Return the [X, Y] coordinate for the center point of the cell that contains the specified text.  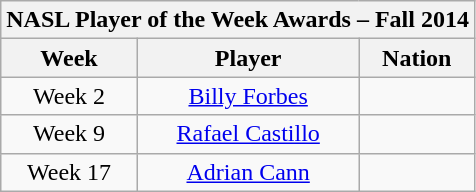
Billy Forbes [248, 96]
Adrian Cann [248, 172]
NASL Player of the Week Awards – Fall 2014 [238, 20]
Week 9 [70, 134]
Player [248, 58]
Rafael Castillo [248, 134]
Week [70, 58]
Week 2 [70, 96]
Week 17 [70, 172]
Nation [417, 58]
